From the cell containing the given text, extract its center point as [X, Y] coordinate. 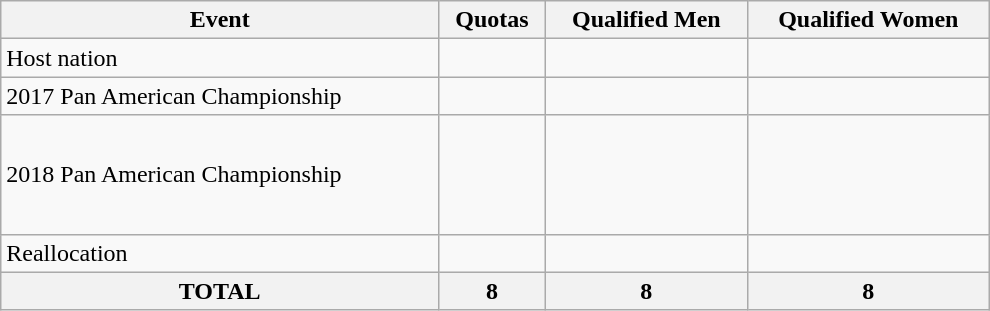
Quotas [492, 20]
Host nation [220, 58]
TOTAL [220, 291]
2018 Pan American Championship [220, 174]
Qualified Men [646, 20]
Qualified Women [868, 20]
Reallocation [220, 253]
Event [220, 20]
2017 Pan American Championship [220, 96]
